Detect which cell encompasses the target text, then output its (X, Y) center coordinate. 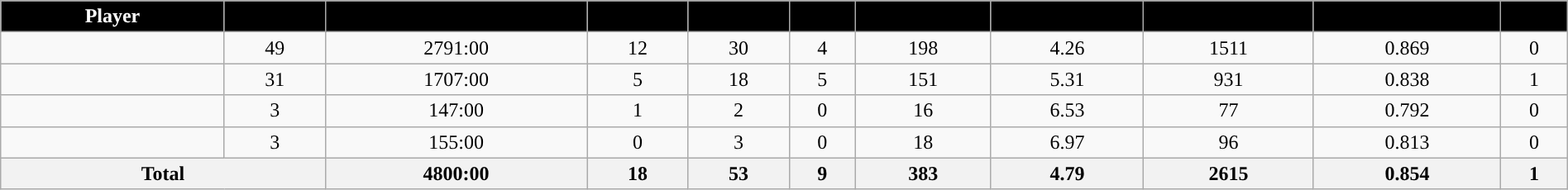
383 (923, 173)
5.31 (1067, 79)
96 (1229, 142)
0.792 (1407, 111)
30 (739, 48)
2791:00 (457, 48)
49 (275, 48)
198 (923, 48)
0.813 (1407, 142)
77 (1229, 111)
Total (163, 173)
12 (638, 48)
6.53 (1067, 111)
147:00 (457, 111)
4 (822, 48)
4.26 (1067, 48)
151 (923, 79)
1511 (1229, 48)
0.869 (1407, 48)
31 (275, 79)
16 (923, 111)
53 (739, 173)
1707:00 (457, 79)
4800:00 (457, 173)
0.854 (1407, 173)
931 (1229, 79)
2615 (1229, 173)
6.97 (1067, 142)
2 (739, 111)
9 (822, 173)
0.838 (1407, 79)
155:00 (457, 142)
4.79 (1067, 173)
Player (112, 17)
